Scan for the cell matching the given text and deliver its [x, y] coordinate at center. 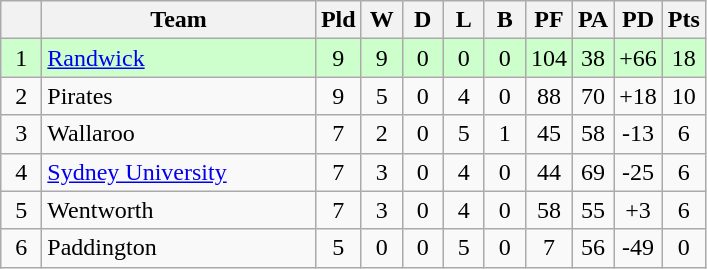
18 [684, 58]
69 [592, 172]
-25 [638, 172]
+66 [638, 58]
Team [179, 20]
45 [548, 134]
Paddington [179, 248]
56 [592, 248]
Wentworth [179, 210]
Pirates [179, 96]
Wallaroo [179, 134]
Randwick [179, 58]
55 [592, 210]
Pts [684, 20]
Sydney University [179, 172]
-13 [638, 134]
70 [592, 96]
88 [548, 96]
38 [592, 58]
PD [638, 20]
W [382, 20]
+3 [638, 210]
104 [548, 58]
B [504, 20]
-49 [638, 248]
44 [548, 172]
PA [592, 20]
10 [684, 96]
+18 [638, 96]
PF [548, 20]
L [464, 20]
D [422, 20]
Pld [338, 20]
